Return the (X, Y) coordinate for the center point of the cell that contains the specified text.  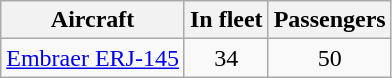
Aircraft (93, 20)
In fleet (226, 20)
Embraer ERJ-145 (93, 58)
34 (226, 58)
Passengers (330, 20)
50 (330, 58)
